Output the (x, y) coordinate of the center of the cell containing the given text.  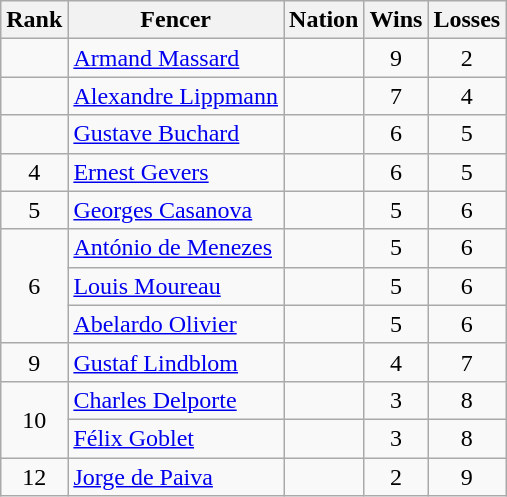
Félix Goblet (176, 438)
Rank (34, 20)
Jorge de Paiva (176, 477)
Alexandre Lippmann (176, 96)
Abelardo Olivier (176, 324)
Gustave Buchard (176, 134)
Losses (467, 20)
Charles Delporte (176, 400)
Nation (324, 20)
10 (34, 419)
Georges Casanova (176, 210)
Wins (396, 20)
Gustaf Lindblom (176, 362)
Armand Massard (176, 58)
António de Menezes (176, 248)
Louis Moureau (176, 286)
Ernest Gevers (176, 172)
12 (34, 477)
Fencer (176, 20)
